Return the (x, y) coordinate for the center point of the cell that contains the specified text.  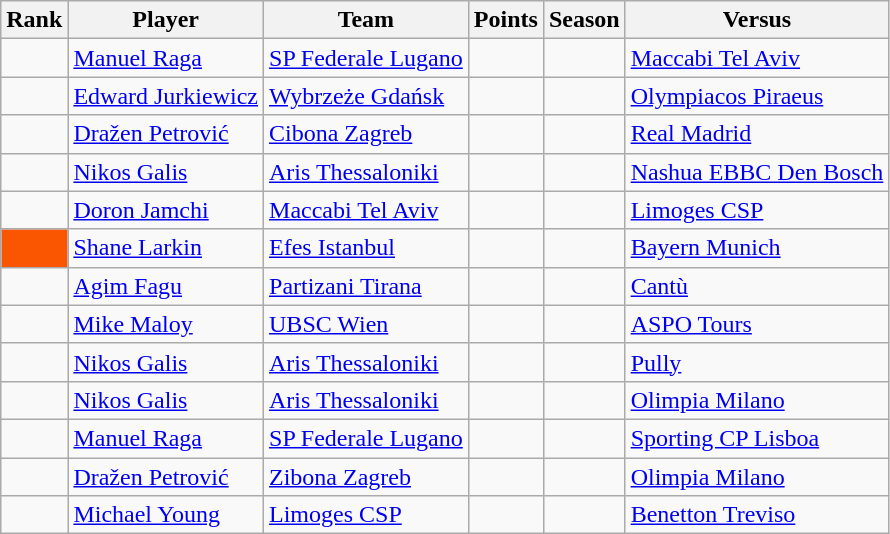
Season (584, 20)
Versus (757, 20)
Rank (34, 20)
Partizani Tirana (366, 286)
Player (166, 20)
Wybrzeże Gdańsk (366, 96)
Shane Larkin (166, 248)
Olympiacos Piraeus (757, 96)
Bayern Munich (757, 248)
Efes Istanbul (366, 248)
Points (506, 20)
Agim Fagu (166, 286)
UBSC Wien (366, 324)
Cibona Zagreb (366, 134)
Zibona Zagreb (366, 477)
Mike Maloy (166, 324)
Pully (757, 362)
Edward Jurkiewicz (166, 96)
Doron Jamchi (166, 210)
Real Madrid (757, 134)
ASPO Tours (757, 324)
Team (366, 20)
Michael Young (166, 515)
Sporting CP Lisboa (757, 438)
Cantù (757, 286)
Benetton Treviso (757, 515)
Nashua EBBC Den Bosch (757, 172)
